Scan for the cell matching the given text and deliver its [x, y] coordinate at center. 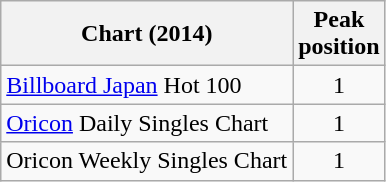
Oricon Weekly Singles Chart [147, 161]
Chart (2014) [147, 34]
Billboard Japan Hot 100 [147, 85]
Oricon Daily Singles Chart [147, 123]
Peakposition [339, 34]
